Return (x, y) of the center of cell containing provided text 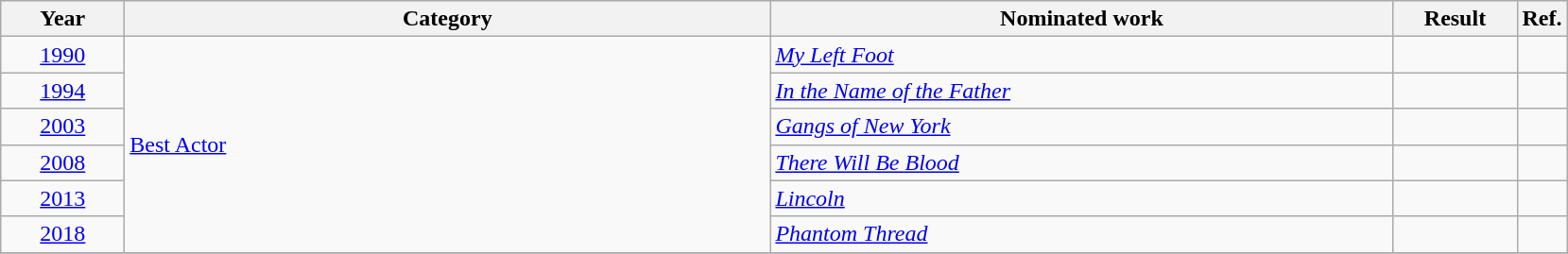
2003 (62, 127)
There Will Be Blood (1081, 162)
In the Name of the Father (1081, 91)
2013 (62, 198)
1994 (62, 91)
Lincoln (1081, 198)
2008 (62, 162)
Ref. (1542, 19)
2018 (62, 234)
My Left Foot (1081, 55)
Best Actor (448, 144)
Result (1456, 19)
Nominated work (1081, 19)
Category (448, 19)
Year (62, 19)
Gangs of New York (1081, 127)
Phantom Thread (1081, 234)
1990 (62, 55)
